Return the [X, Y] coordinate for the center point of the cell that contains the specified text.  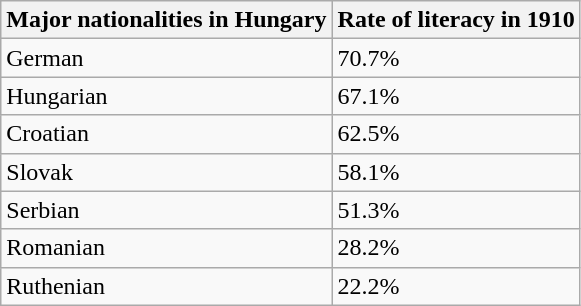
Ruthenian [166, 286]
Slovak [166, 172]
70.7% [456, 58]
51.3% [456, 210]
67.1% [456, 96]
Major nationalities in Hungary [166, 20]
22.2% [456, 286]
Rate of literacy in 1910 [456, 20]
German [166, 58]
Serbian [166, 210]
62.5% [456, 134]
Croatian [166, 134]
Hungarian [166, 96]
58.1% [456, 172]
Romanian [166, 248]
28.2% [456, 248]
